Search for the cell housing the specified text and yield its (X, Y) center coordinate. 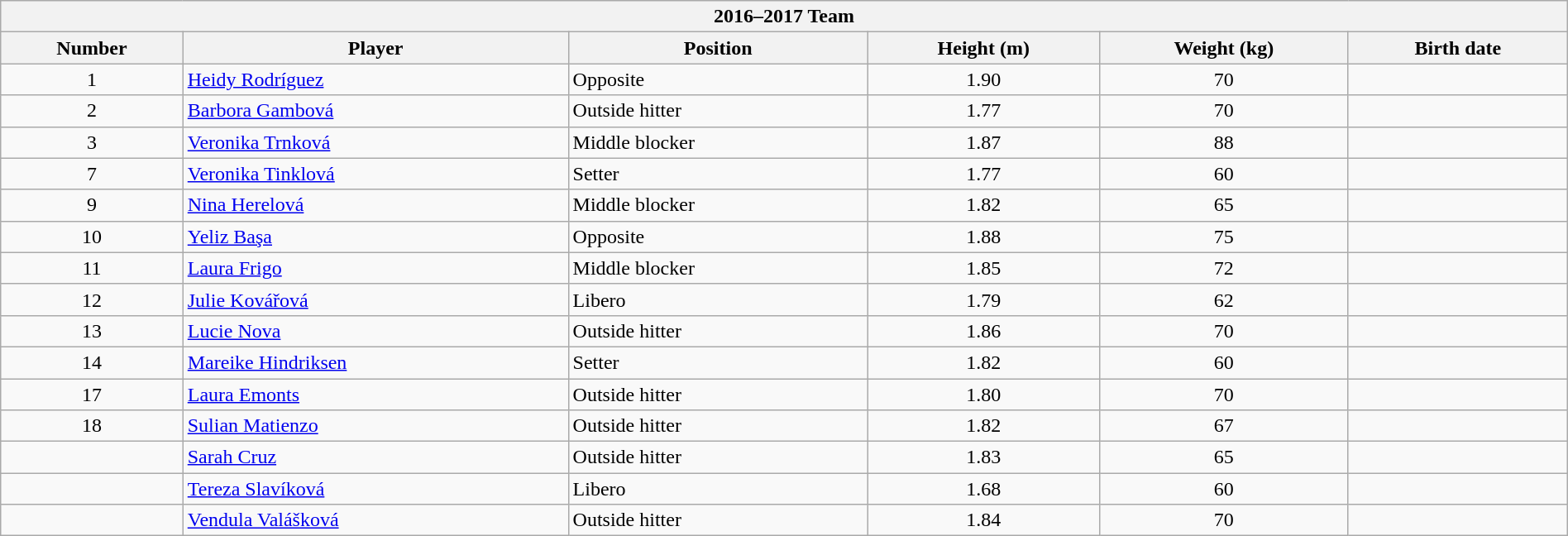
62 (1224, 299)
Number (92, 48)
Mareike Hindriksen (375, 362)
Height (m) (983, 48)
1.87 (983, 142)
Weight (kg) (1224, 48)
14 (92, 362)
Sarah Cruz (375, 457)
Yeliz Başa (375, 237)
Birth date (1457, 48)
13 (92, 331)
Veronika Tinklová (375, 174)
17 (92, 395)
1.90 (983, 79)
18 (92, 426)
Nina Herelová (375, 205)
Player (375, 48)
1.88 (983, 237)
7 (92, 174)
Julie Kovářová (375, 299)
88 (1224, 142)
11 (92, 268)
1.86 (983, 331)
Heidy Rodríguez (375, 79)
72 (1224, 268)
1.84 (983, 520)
Position (718, 48)
67 (1224, 426)
Laura Frigo (375, 268)
10 (92, 237)
75 (1224, 237)
Veronika Trnková (375, 142)
9 (92, 205)
Laura Emonts (375, 395)
2016–2017 Team (784, 17)
3 (92, 142)
1.68 (983, 489)
1.80 (983, 395)
1.83 (983, 457)
1 (92, 79)
Tereza Slavíková (375, 489)
1.79 (983, 299)
1.85 (983, 268)
12 (92, 299)
Lucie Nova (375, 331)
Barbora Gambová (375, 111)
Vendula Valášková (375, 520)
Sulian Matienzo (375, 426)
2 (92, 111)
